For the text-containing cell, return its midpoint in (x, y) coordinate format. 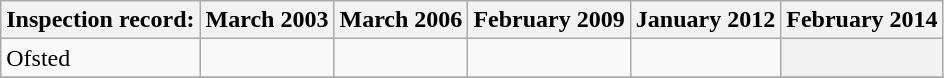
February 2009 (549, 20)
Inspection record: (100, 20)
Ofsted (100, 58)
February 2014 (862, 20)
March 2006 (401, 20)
March 2003 (267, 20)
January 2012 (705, 20)
